Determine the [x, y] coordinate at the center of the cell enclosing the given text.  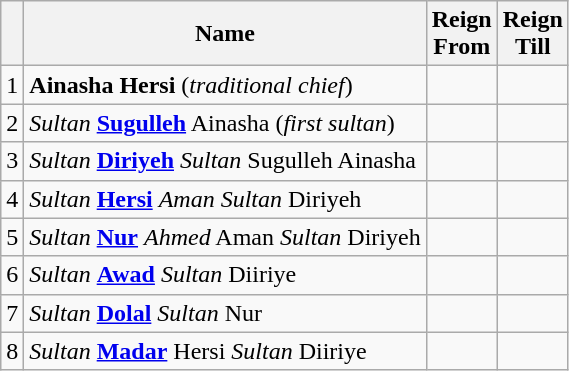
ReignTill [532, 34]
Sultan Sugulleh Ainasha (first sultan) [225, 123]
Sultan Hersi Aman Sultan Diriyeh [225, 199]
ReignFrom [462, 34]
Ainasha Hersi (traditional chief) [225, 85]
8 [12, 351]
1 [12, 85]
Sultan Nur Ahmed Aman Sultan Diriyeh [225, 237]
5 [12, 237]
6 [12, 275]
7 [12, 313]
Sultan Madar Hersi Sultan Diiriye [225, 351]
Sultan Diriyeh Sultan Sugulleh Ainasha [225, 161]
2 [12, 123]
Sultan Dolal Sultan Nur [225, 313]
3 [12, 161]
Name [225, 34]
Sultan Awad Sultan Diiriye [225, 275]
4 [12, 199]
